Locate the cell with the specified text and output its (x, y) center coordinate. 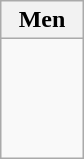
Men (42, 20)
